Scan for the cell matching the given text and deliver its [X, Y] coordinate at center. 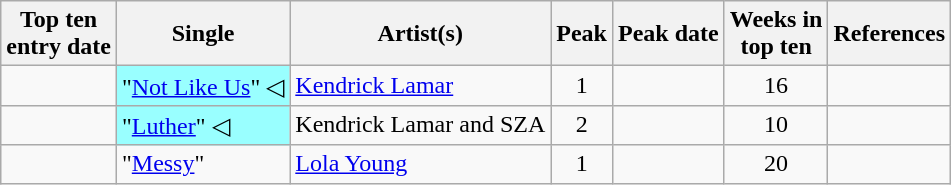
Peak [582, 34]
Peak date [668, 34]
2 [582, 125]
10 [776, 125]
Top tenentry date [59, 34]
Lola Young [420, 164]
"Luther" ◁ [202, 125]
"Not Like Us" ◁ [202, 86]
Single [202, 34]
Kendrick Lamar [420, 86]
20 [776, 164]
"Messy" [202, 164]
Weeks intop ten [776, 34]
References [890, 34]
Kendrick Lamar and SZA [420, 125]
16 [776, 86]
Artist(s) [420, 34]
